Return the [X, Y] coordinate for the center point of the cell that contains the specified text.  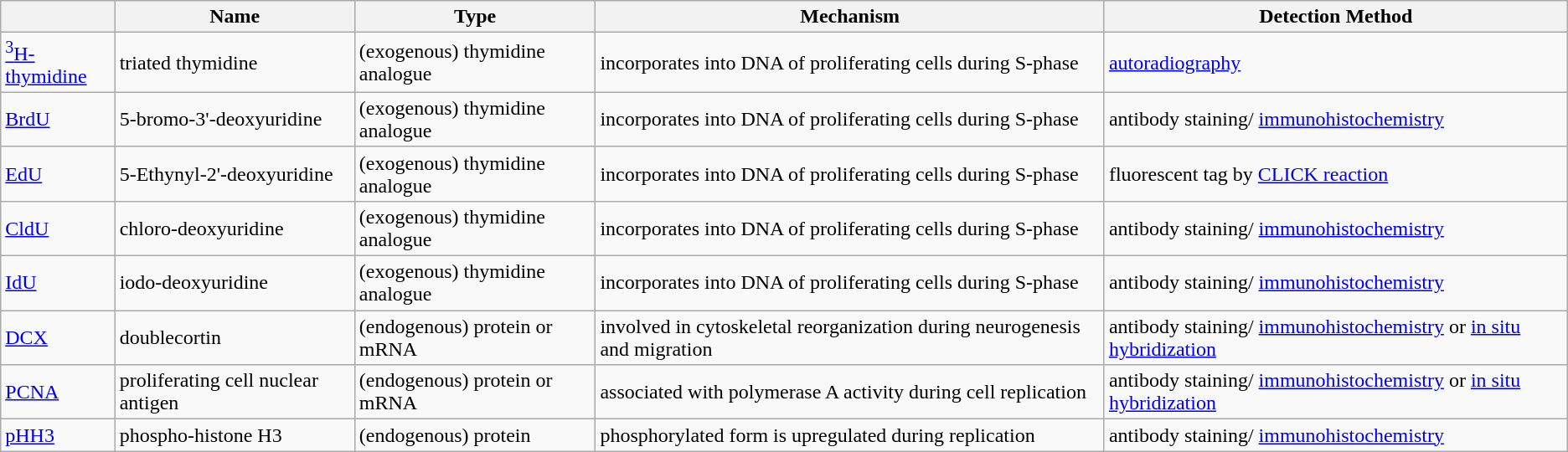
Mechanism [849, 17]
(endogenous) protein [475, 435]
fluorescent tag by CLICK reaction [1335, 174]
Type [475, 17]
proliferating cell nuclear antigen [235, 392]
5-Ethynyl-2'-deoxyuridine [235, 174]
EdU [58, 174]
pHH3 [58, 435]
BrdU [58, 119]
IdU [58, 283]
CldU [58, 228]
5-bromo-3'-deoxyuridine [235, 119]
Detection Method [1335, 17]
autoradiography [1335, 63]
involved in cytoskeletal reorganization during neurogenesis and migration [849, 338]
DCX [58, 338]
PCNA [58, 392]
phosphorylated form is upregulated during replication [849, 435]
associated with polymerase A activity during cell replication [849, 392]
doublecortin [235, 338]
iodo-deoxyuridine [235, 283]
triated thymidine [235, 63]
phospho-histone H3 [235, 435]
chloro-deoxyuridine [235, 228]
Name [235, 17]
3H-thymidine [58, 63]
